From the cell containing the given text, extract its center point as (x, y) coordinate. 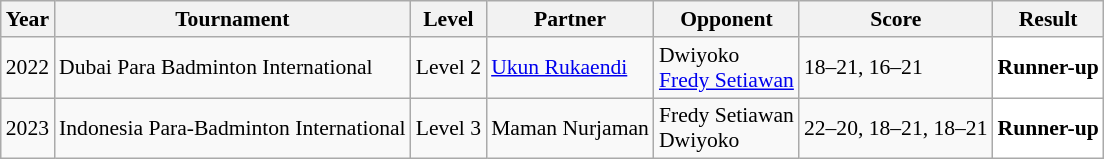
Level 3 (448, 128)
Level 2 (448, 68)
Tournament (232, 19)
Maman Nurjaman (570, 128)
Year (28, 19)
Opponent (726, 19)
Ukun Rukaendi (570, 68)
Level (448, 19)
Dwiyoko Fredy Setiawan (726, 68)
2023 (28, 128)
22–20, 18–21, 18–21 (896, 128)
18–21, 16–21 (896, 68)
Fredy Setiawan Dwiyoko (726, 128)
Dubai Para Badminton International (232, 68)
Score (896, 19)
Partner (570, 19)
Indonesia Para-Badminton International (232, 128)
Result (1048, 19)
2022 (28, 68)
